Output the [X, Y] coordinate of the center of the cell containing the given text.  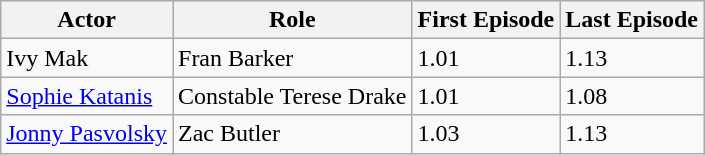
Jonny Pasvolsky [87, 134]
Last Episode [632, 20]
Role [292, 20]
Sophie Katanis [87, 96]
Fran Barker [292, 58]
Ivy Mak [87, 58]
Actor [87, 20]
Constable Terese Drake [292, 96]
1.03 [486, 134]
Zac Butler [292, 134]
First Episode [486, 20]
1.08 [632, 96]
